Identify which cell holds the provided text, then report its (X, Y) central coordinate. 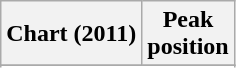
Peakposition (188, 34)
Chart (2011) (72, 34)
